Extract the [x, y] coordinate from the center of the cell holding the provided text.  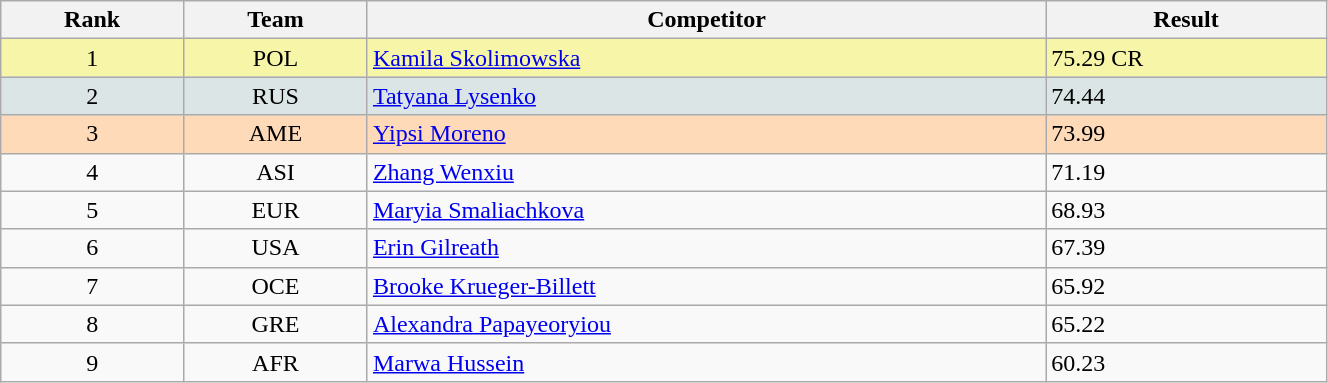
9 [92, 362]
Erin Gilreath [706, 248]
5 [92, 210]
ASI [276, 172]
POL [276, 58]
GRE [276, 324]
71.19 [1186, 172]
67.39 [1186, 248]
Team [276, 20]
Tatyana Lysenko [706, 96]
Result [1186, 20]
75.29 CR [1186, 58]
68.93 [1186, 210]
Marwa Hussein [706, 362]
Competitor [706, 20]
3 [92, 134]
Kamila Skolimowska [706, 58]
Brooke Krueger-Billett [706, 286]
73.99 [1186, 134]
EUR [276, 210]
6 [92, 248]
RUS [276, 96]
74.44 [1186, 96]
1 [92, 58]
Maryia Smaliachkova [706, 210]
Zhang Wenxiu [706, 172]
Yipsi Moreno [706, 134]
Alexandra Papayeoryiou [706, 324]
USA [276, 248]
65.92 [1186, 286]
OCE [276, 286]
8 [92, 324]
AFR [276, 362]
60.23 [1186, 362]
4 [92, 172]
AME [276, 134]
Rank [92, 20]
65.22 [1186, 324]
7 [92, 286]
2 [92, 96]
